Return (x, y) of the center of cell containing provided text 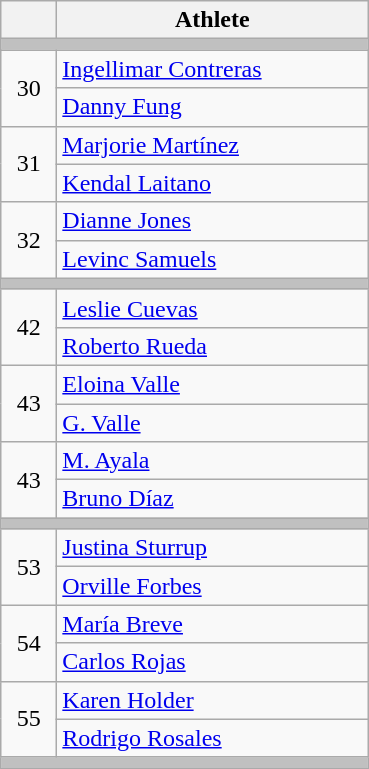
Dianne Jones (212, 221)
Ingellimar Contreras (212, 69)
Danny Fung (212, 107)
Karen Holder (212, 700)
32 (29, 240)
M. Ayala (212, 461)
Marjorie Martínez (212, 145)
Levinc Samuels (212, 259)
55 (29, 719)
Rodrigo Rosales (212, 738)
31 (29, 164)
54 (29, 643)
Kendal Laitano (212, 183)
Leslie Cuevas (212, 308)
42 (29, 327)
Carlos Rojas (212, 662)
53 (29, 567)
Eloina Valle (212, 384)
Roberto Rueda (212, 346)
Athlete (212, 20)
Justina Sturrup (212, 548)
Bruno Díaz (212, 499)
Orville Forbes (212, 586)
María Breve (212, 624)
G. Valle (212, 423)
30 (29, 88)
